Locate the cell with the specified text and output its [X, Y] center coordinate. 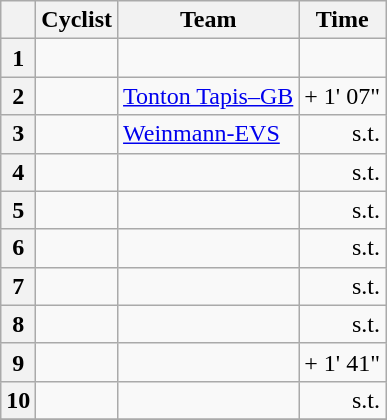
Tonton Tapis–GB [208, 96]
1 [18, 58]
2 [18, 96]
6 [18, 248]
Team [208, 20]
5 [18, 210]
8 [18, 324]
9 [18, 362]
+ 1' 41" [342, 362]
Weinmann-EVS [208, 134]
10 [18, 400]
Cyclist [77, 20]
Time [342, 20]
3 [18, 134]
+ 1' 07" [342, 96]
7 [18, 286]
4 [18, 172]
